Output the (x, y) coordinate of the center of the cell containing the given text.  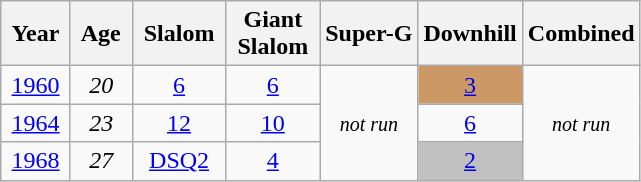
Combined (581, 34)
20 (101, 85)
12 (179, 123)
DSQ2 (179, 161)
23 (101, 123)
Super-G (369, 34)
Slalom (179, 34)
1964 (36, 123)
10 (273, 123)
1968 (36, 161)
27 (101, 161)
3 (470, 85)
4 (273, 161)
1960 (36, 85)
Downhill (470, 34)
Age (101, 34)
Giant Slalom (273, 34)
2 (470, 161)
Year (36, 34)
